For the text-containing cell, return its midpoint in (X, Y) coordinate format. 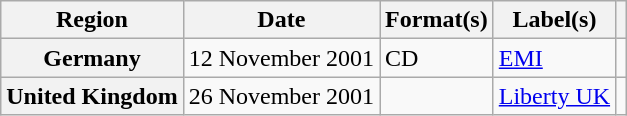
Region (92, 20)
CD (437, 58)
United Kingdom (92, 96)
Label(s) (554, 20)
Format(s) (437, 20)
Date (281, 20)
12 November 2001 (281, 58)
Liberty UK (554, 96)
Germany (92, 58)
EMI (554, 58)
26 November 2001 (281, 96)
